Extract the [x, y] coordinate from the center of the cell holding the provided text.  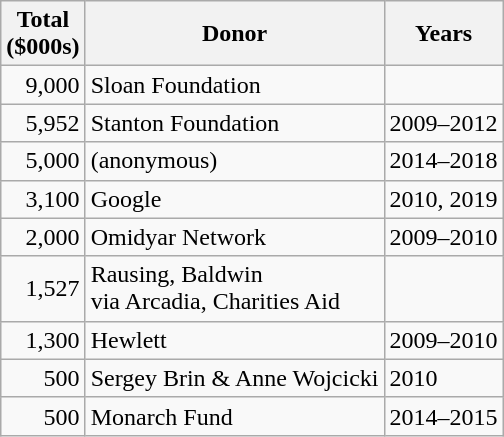
Omidyar Network [234, 237]
Monarch Fund [234, 416]
2010, 2019 [444, 199]
Google [234, 199]
1,300 [43, 340]
Sergey Brin & Anne Wojcicki [234, 378]
2009–2012 [444, 123]
2,000 [43, 237]
2014–2018 [444, 161]
Hewlett [234, 340]
Years [444, 34]
Donor [234, 34]
2014–2015 [444, 416]
3,100 [43, 199]
Total($000s) [43, 34]
Stanton Foundation [234, 123]
9,000 [43, 85]
1,527 [43, 288]
Rausing, Baldwinvia Arcadia, Charities Aid [234, 288]
5,952 [43, 123]
5,000 [43, 161]
Sloan Foundation [234, 85]
(anonymous) [234, 161]
2010 [444, 378]
